Detect which cell encompasses the target text, then output its [x, y] center coordinate. 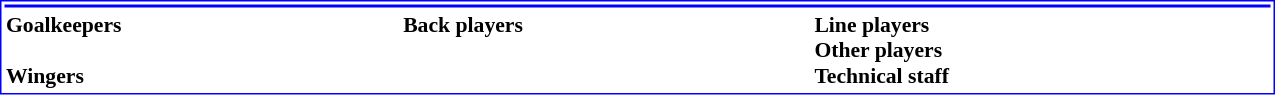
Back players [606, 50]
Line players Other players Technical staff [1042, 50]
Goalkeepers Wingers [201, 50]
